Pinpoint the cell where the given text exists, returning its [x, y] midpoint coordinate. 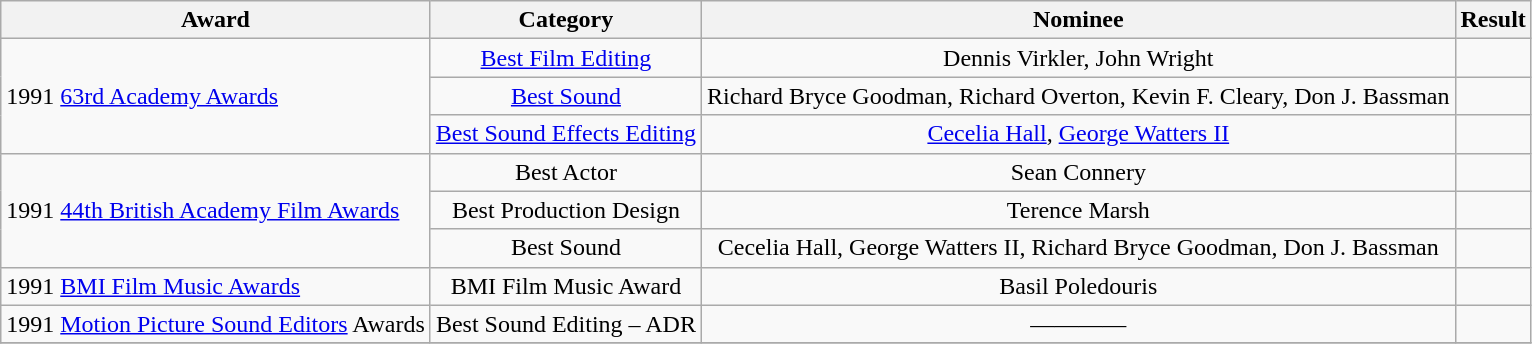
Dennis Virkler, John Wright [1078, 58]
Basil Poledouris [1078, 286]
1991 Motion Picture Sound Editors Awards [216, 324]
Richard Bryce Goodman, Richard Overton, Kevin F. Cleary, Don J. Bassman [1078, 96]
Nominee [1078, 20]
1991 44th British Academy Film Awards [216, 210]
BMI Film Music Award [566, 286]
Best Film Editing [566, 58]
Best Production Design [566, 210]
Cecelia Hall, George Watters II [1078, 134]
Award [216, 20]
Terence Marsh [1078, 210]
Sean Connery [1078, 172]
1991 63rd Academy Awards [216, 96]
———— [1078, 324]
Result [1493, 20]
Best Sound Effects Editing [566, 134]
1991 BMI Film Music Awards [216, 286]
Category [566, 20]
Best Actor [566, 172]
Best Sound Editing – ADR [566, 324]
Cecelia Hall, George Watters II, Richard Bryce Goodman, Don J. Bassman [1078, 248]
